Detect which cell encompasses the target text, then output its (x, y) center coordinate. 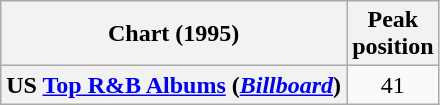
41 (393, 85)
Chart (1995) (174, 34)
Peak position (393, 34)
US Top R&B Albums (Billboard) (174, 85)
